Determine the (x, y) coordinate at the center of the cell enclosing the given text.  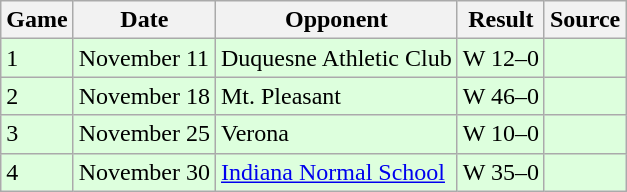
Source (584, 20)
November 25 (144, 134)
November 18 (144, 96)
3 (37, 134)
Game (37, 20)
W 10–0 (500, 134)
Verona (336, 134)
November 11 (144, 58)
4 (37, 172)
W 12–0 (500, 58)
W 46–0 (500, 96)
W 35–0 (500, 172)
Opponent (336, 20)
November 30 (144, 172)
Mt. Pleasant (336, 96)
Indiana Normal School (336, 172)
Result (500, 20)
2 (37, 96)
Duquesne Athletic Club (336, 58)
Date (144, 20)
1 (37, 58)
